Locate the cell with the specified text and output its [X, Y] center coordinate. 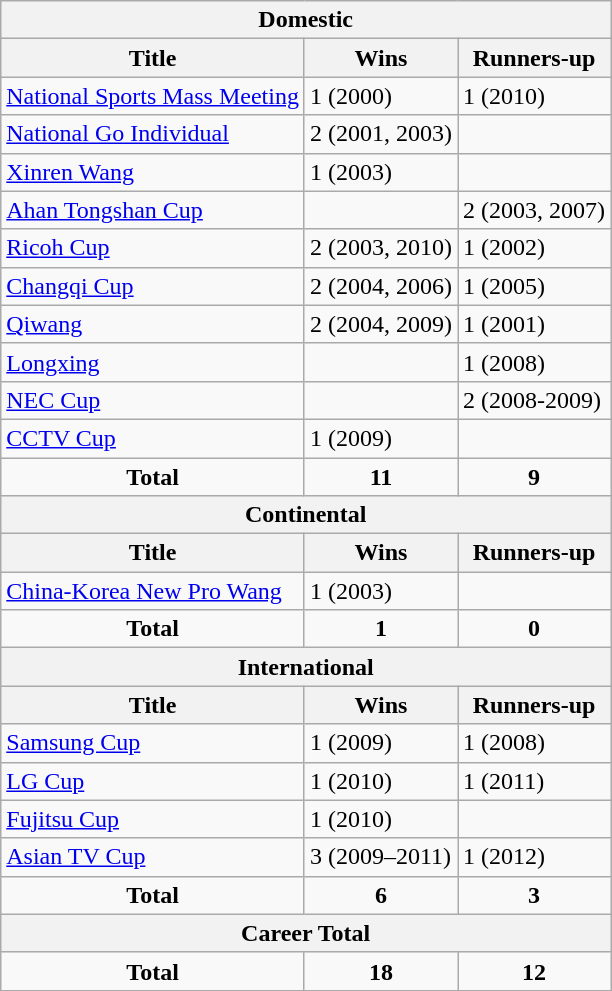
1 (2000) [380, 96]
2 (2001, 2003) [380, 134]
Asian TV Cup [153, 857]
Continental [306, 515]
Samsung Cup [153, 743]
1 (2002) [534, 248]
International [306, 667]
National Go Individual [153, 134]
NEC Cup [153, 400]
1 (2012) [534, 857]
18 [380, 971]
Changqi Cup [153, 286]
Career Total [306, 933]
Fujitsu Cup [153, 819]
3 [534, 895]
6 [380, 895]
12 [534, 971]
Ricoh Cup [153, 248]
1 (2005) [534, 286]
Qiwang [153, 324]
CCTV Cup [153, 438]
China-Korea New Pro Wang [153, 591]
1 (2001) [534, 324]
LG Cup [153, 781]
National Sports Mass Meeting [153, 96]
3 (2009–2011) [380, 857]
Xinren Wang [153, 172]
1 (2011) [534, 781]
9 [534, 477]
11 [380, 477]
0 [534, 629]
Domestic [306, 20]
2 (2003, 2007) [534, 210]
Ahan Tongshan Cup [153, 210]
2 (2004, 2006) [380, 286]
Longxing [153, 362]
2 (2004, 2009) [380, 324]
2 (2008-2009) [534, 400]
2 (2003, 2010) [380, 248]
1 [380, 629]
